Detect which cell encompasses the target text, then output its (x, y) center coordinate. 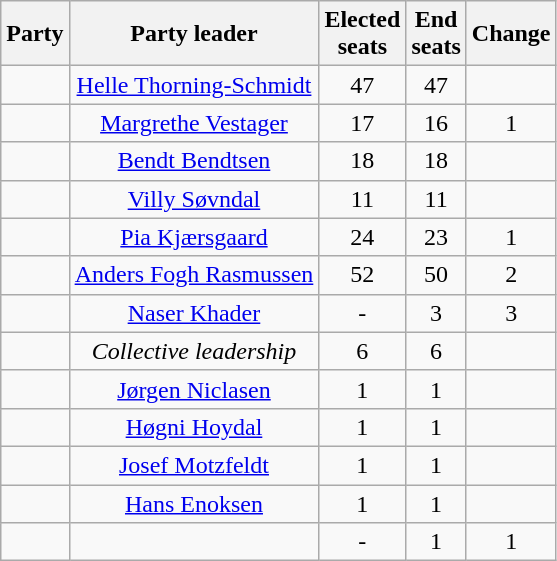
16 (436, 123)
Anders Fogh Rasmussen (194, 275)
Collective leadership (194, 351)
Helle Thorning-Schmidt (194, 85)
Jørgen Niclasen (194, 389)
Bendt Bendtsen (194, 161)
Hans Enoksen (194, 503)
Villy Søvndal (194, 199)
Party leader (194, 34)
Høgni Hoydal (194, 427)
Change (511, 34)
52 (362, 275)
2 (511, 275)
17 (362, 123)
24 (362, 237)
50 (436, 275)
Naser Khader (194, 313)
Pia Kjærsgaard (194, 237)
Margrethe Vestager (194, 123)
Electedseats (362, 34)
Endseats (436, 34)
Josef Motzfeldt (194, 465)
Party (35, 34)
23 (436, 237)
